Capture the cell that displays the provided text and extract its [x, y] central coordinate. 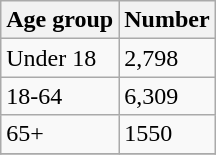
1550 [167, 134]
18-64 [60, 96]
6,309 [167, 96]
Under 18 [60, 58]
2,798 [167, 58]
65+ [60, 134]
Number [167, 20]
Age group [60, 20]
